Scan for the cell matching the given text and deliver its [x, y] coordinate at center. 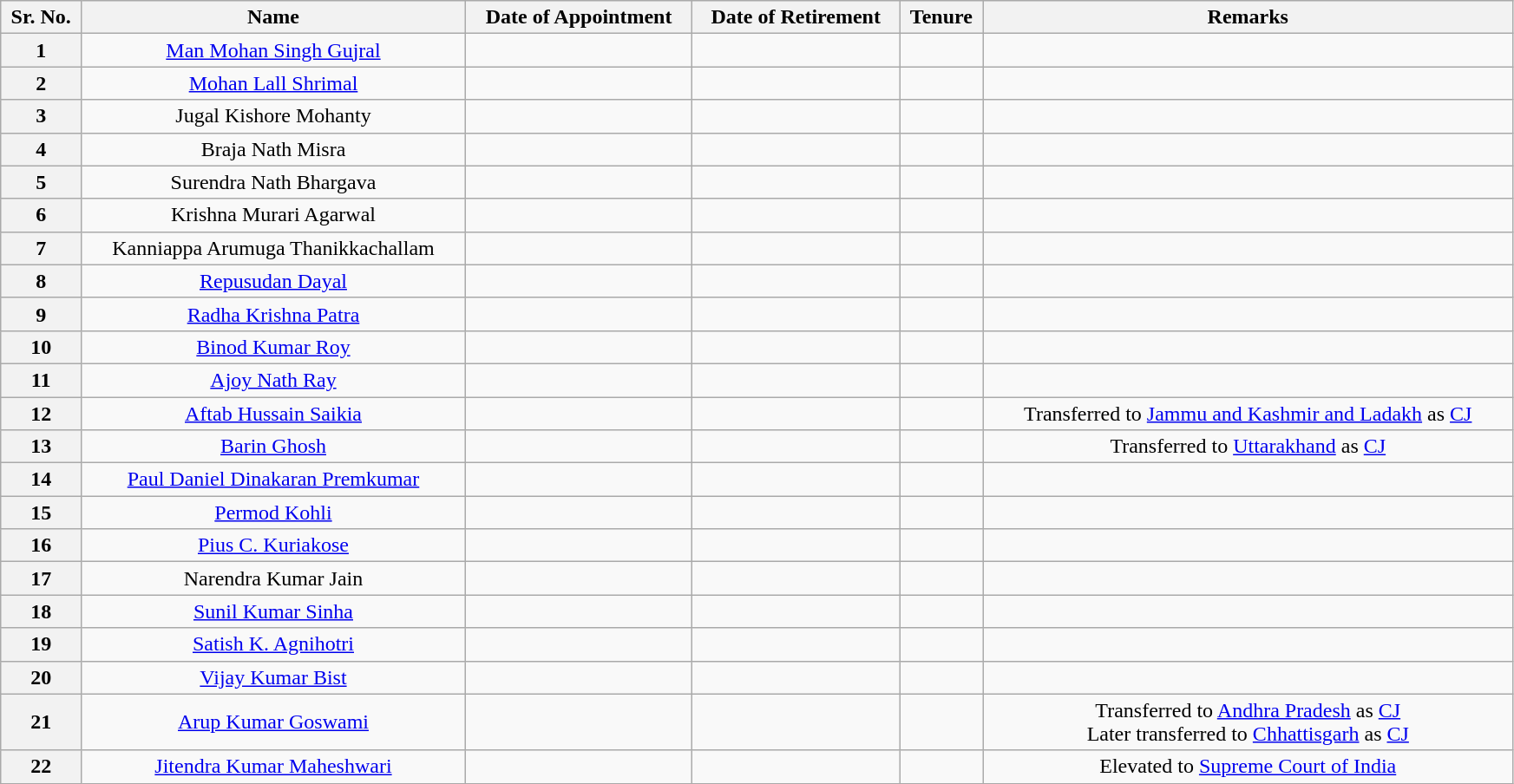
16 [42, 546]
6 [42, 215]
Braja Nath Misra [274, 149]
Date of Appointment [578, 17]
Ajoy Nath Ray [274, 380]
Satish K. Agnihotri [274, 644]
Date of Retirement [796, 17]
8 [42, 281]
Vijay Kumar Bist [274, 677]
Transferred to Uttarakhand as CJ [1248, 447]
Sunil Kumar Sinha [274, 611]
20 [42, 677]
11 [42, 380]
22 [42, 767]
13 [42, 447]
Surendra Nath Bhargava [274, 182]
Binod Kumar Roy [274, 347]
Elevated to Supreme Court of India [1248, 767]
Barin Ghosh [274, 447]
Transferred to Andhra Pradesh as CJ Later transferred to Chhattisgarh as CJ [1248, 722]
Narendra Kumar Jain [274, 578]
Jugal Kishore Mohanty [274, 116]
21 [42, 722]
3 [42, 116]
Man Mohan Singh Gujral [274, 50]
Arup Kumar Goswami [274, 722]
Permod Kohli [274, 513]
17 [42, 578]
Sr. No. [42, 17]
Kanniappa Arumuga Thanikkachallam [274, 248]
Remarks [1248, 17]
7 [42, 248]
Repusudan Dayal [274, 281]
Krishna Murari Agarwal [274, 215]
Tenure [941, 17]
5 [42, 182]
Mohan Lall Shrimal [274, 83]
1 [42, 50]
2 [42, 83]
Name [274, 17]
14 [42, 480]
18 [42, 611]
15 [42, 513]
Jitendra Kumar Maheshwari [274, 767]
Aftab Hussain Saikia [274, 414]
4 [42, 149]
19 [42, 644]
Transferred to Jammu and Kashmir and Ladakh as CJ [1248, 414]
Pius C. Kuriakose [274, 546]
Radha Krishna Patra [274, 314]
9 [42, 314]
12 [42, 414]
10 [42, 347]
Paul Daniel Dinakaran Premkumar [274, 480]
